Provide the [X, Y] coordinate of the cell's center where the given text is located.  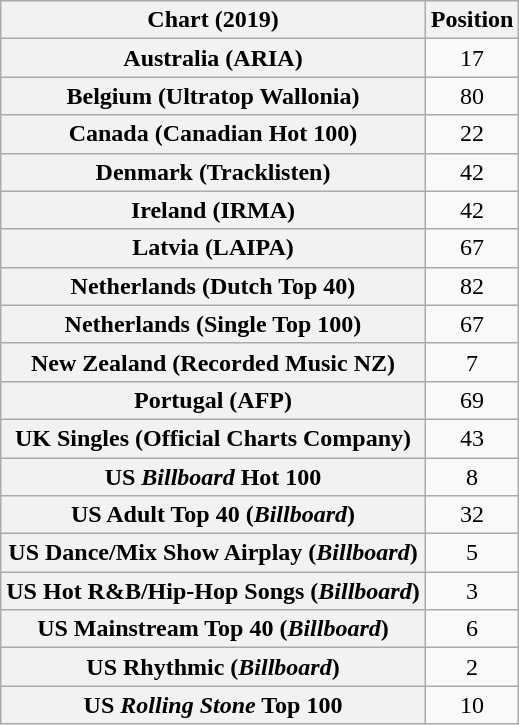
82 [472, 286]
5 [472, 553]
6 [472, 629]
US Rhythmic (Billboard) [213, 667]
Canada (Canadian Hot 100) [213, 134]
69 [472, 400]
US Adult Top 40 (Billboard) [213, 515]
Australia (ARIA) [213, 58]
7 [472, 362]
New Zealand (Recorded Music NZ) [213, 362]
US Billboard Hot 100 [213, 477]
2 [472, 667]
17 [472, 58]
43 [472, 438]
Position [472, 20]
8 [472, 477]
3 [472, 591]
US Rolling Stone Top 100 [213, 705]
US Mainstream Top 40 (Billboard) [213, 629]
Netherlands (Dutch Top 40) [213, 286]
US Hot R&B/Hip-Hop Songs (Billboard) [213, 591]
Latvia (LAIPA) [213, 248]
Ireland (IRMA) [213, 210]
Chart (2019) [213, 20]
Portugal (AFP) [213, 400]
32 [472, 515]
80 [472, 96]
22 [472, 134]
Netherlands (Single Top 100) [213, 324]
Belgium (Ultratop Wallonia) [213, 96]
10 [472, 705]
Denmark (Tracklisten) [213, 172]
US Dance/Mix Show Airplay (Billboard) [213, 553]
UK Singles (Official Charts Company) [213, 438]
